Scan for the cell matching the given text and deliver its [x, y] coordinate at center. 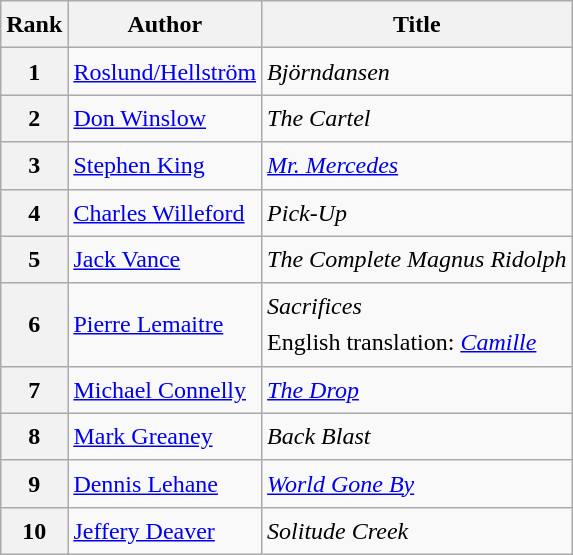
The Cartel [417, 118]
2 [34, 118]
1 [34, 72]
4 [34, 212]
Pierre Lemaitre [165, 324]
Dennis Lehane [165, 484]
The Complete Magnus Ridolph [417, 260]
Pick-Up [417, 212]
Solitude Creek [417, 530]
Michael Connelly [165, 390]
Stephen King [165, 166]
Don Winslow [165, 118]
SacrificesEnglish translation: Camille [417, 324]
9 [34, 484]
Mark Greaney [165, 436]
Rank [34, 24]
Author [165, 24]
Jack Vance [165, 260]
Charles Willeford [165, 212]
Back Blast [417, 436]
3 [34, 166]
Title [417, 24]
6 [34, 324]
10 [34, 530]
World Gone By [417, 484]
Roslund/Hellström [165, 72]
8 [34, 436]
7 [34, 390]
Mr. Mercedes [417, 166]
The Drop [417, 390]
5 [34, 260]
Jeffery Deaver [165, 530]
Björndansen [417, 72]
